Scan for the cell matching the given text and deliver its [X, Y] coordinate at center. 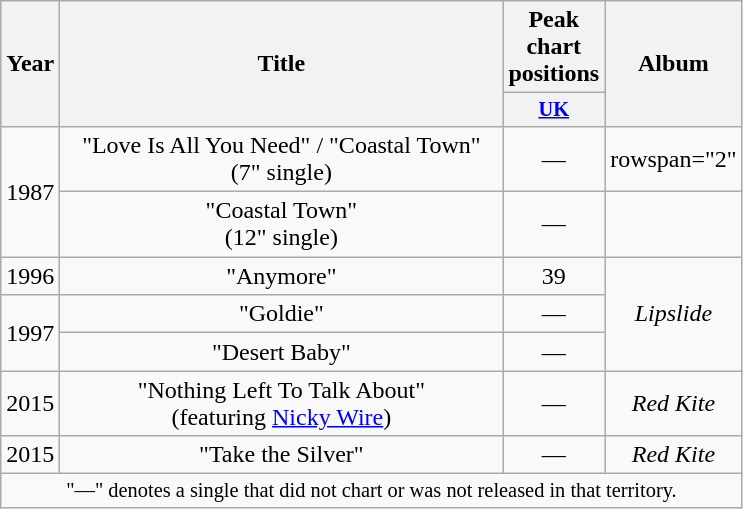
"Love Is All You Need" / "Coastal Town"(7" single) [282, 158]
1997 [30, 333]
UK [554, 110]
Lipslide [674, 314]
"Take the Silver" [282, 455]
"Nothing Left To Talk About"(featuring Nicky Wire) [282, 404]
rowspan="2" [674, 158]
"Coastal Town"(12" single) [282, 224]
"Goldie" [282, 314]
Peak chart positions [554, 47]
Year [30, 64]
39 [554, 276]
1987 [30, 191]
1996 [30, 276]
"Desert Baby" [282, 352]
Album [674, 64]
"—" denotes a single that did not chart or was not released in that territory. [372, 491]
"Anymore" [282, 276]
Title [282, 64]
